Return the [x, y] coordinate for the center point of the cell that contains the specified text.  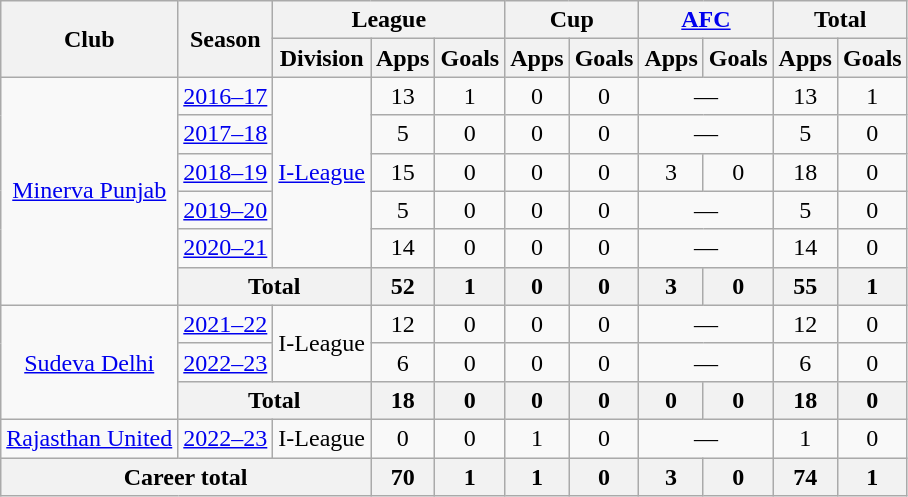
Career total [186, 477]
2016–17 [226, 96]
Division [322, 58]
52 [402, 286]
Sudeva Delhi [90, 362]
15 [402, 172]
70 [402, 477]
AFC [706, 20]
Season [226, 39]
2020–21 [226, 248]
2019–20 [226, 210]
2018–19 [226, 172]
Minerva Punjab [90, 191]
2021–22 [226, 324]
Rajasthan United [90, 438]
2017–18 [226, 134]
Cup [572, 20]
Club [90, 39]
55 [805, 286]
League [389, 20]
74 [805, 477]
